Detect which cell encompasses the target text, then output its (X, Y) center coordinate. 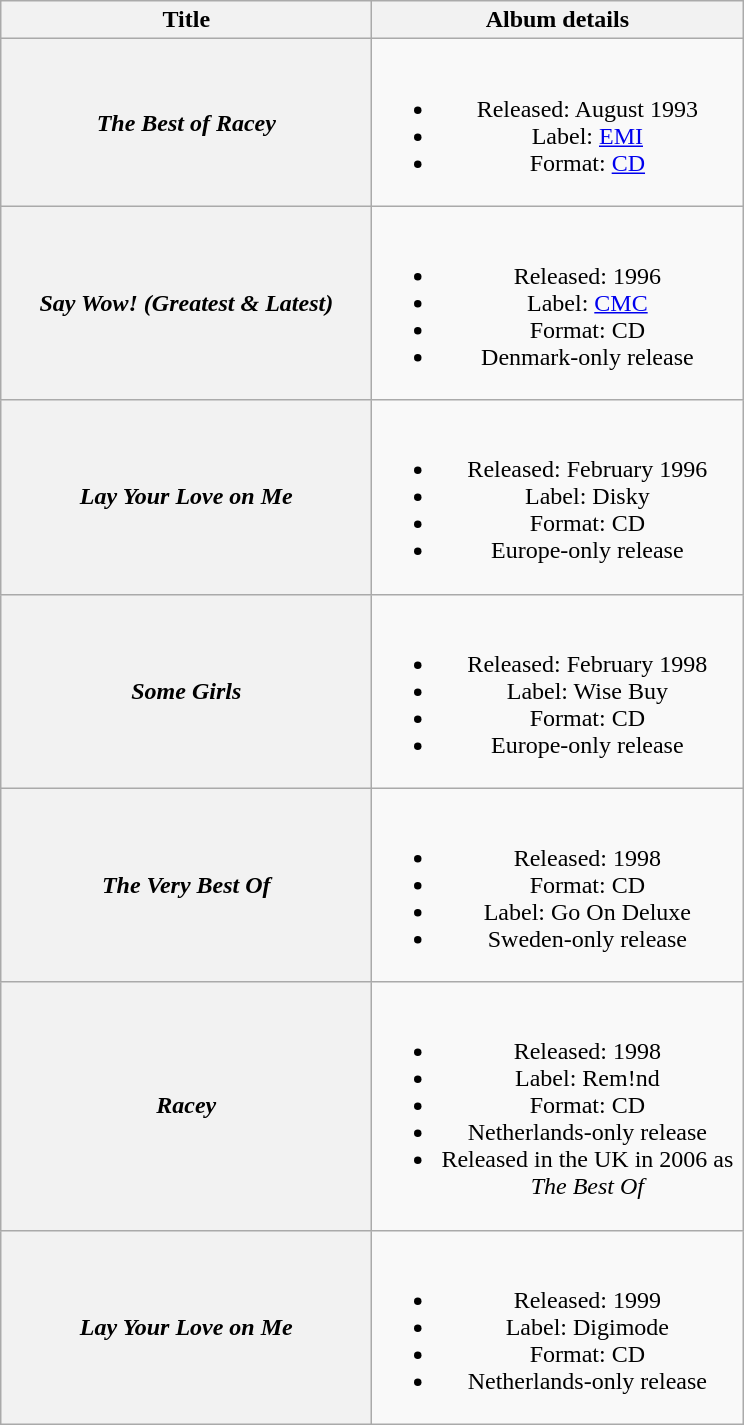
Racey (186, 1106)
Released: 1998Format: CDLabel: Go On DeluxeSweden-only release (558, 885)
Released: August 1993Label: EMIFormat: CD (558, 122)
The Very Best Of (186, 885)
Released: 1996Label: CMCFormat: CDDenmark-only release (558, 303)
Album details (558, 20)
Some Girls (186, 691)
Released: February 1998Label: Wise BuyFormat: CDEurope-only release (558, 691)
Title (186, 20)
The Best of Racey (186, 122)
Say Wow! (Greatest & Latest) (186, 303)
Released: February 1996Label: DiskyFormat: CDEurope-only release (558, 497)
Released: 1998Label: Rem!ndFormat: CDNetherlands-only releaseReleased in the UK in 2006 as The Best Of (558, 1106)
Released: 1999Label: DigimodeFormat: CDNetherlands-only release (558, 1327)
